Identify which cell holds the provided text, then report its (x, y) central coordinate. 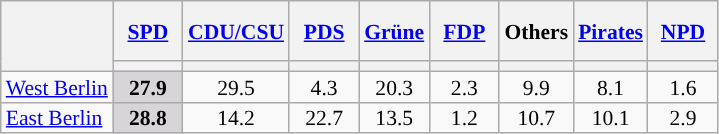
20.3 (394, 86)
SPD (148, 31)
Others (536, 31)
Grüne (394, 31)
8.1 (610, 86)
NPD (683, 31)
2.9 (683, 118)
PDS (324, 31)
West Berlin (57, 86)
14.2 (236, 118)
East Berlin (57, 118)
FDP (464, 31)
CDU/CSU (236, 31)
1.6 (683, 86)
Pirates (610, 31)
1.2 (464, 118)
28.8 (148, 118)
27.9 (148, 86)
10.1 (610, 118)
13.5 (394, 118)
29.5 (236, 86)
22.7 (324, 118)
2.3 (464, 86)
10.7 (536, 118)
4.3 (324, 86)
9.9 (536, 86)
